Pinpoint the cell where the given text exists, returning its [X, Y] midpoint coordinate. 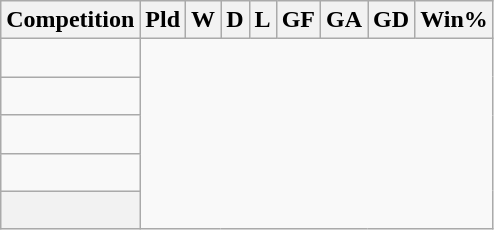
W [204, 20]
L [262, 20]
Competition [70, 20]
D [235, 20]
GF [298, 20]
Pld [163, 20]
GD [392, 20]
GA [344, 20]
Win% [454, 20]
